Provide the (x, y) coordinate of the cell's center where the given text is located.  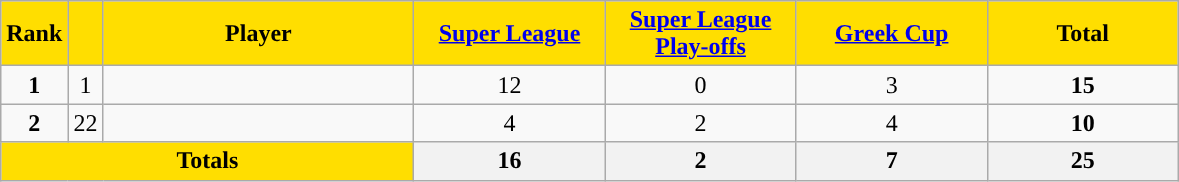
10 (1082, 123)
Total (1082, 34)
Player (258, 34)
3 (892, 85)
16 (510, 161)
Super League Play-offs (700, 34)
25 (1082, 161)
12 (510, 85)
7 (892, 161)
Greek Cup (892, 34)
Rank (34, 34)
15 (1082, 85)
Totals (208, 161)
0 (700, 85)
Super League (510, 34)
22 (86, 123)
